For the text-containing cell, return its midpoint in [x, y] coordinate format. 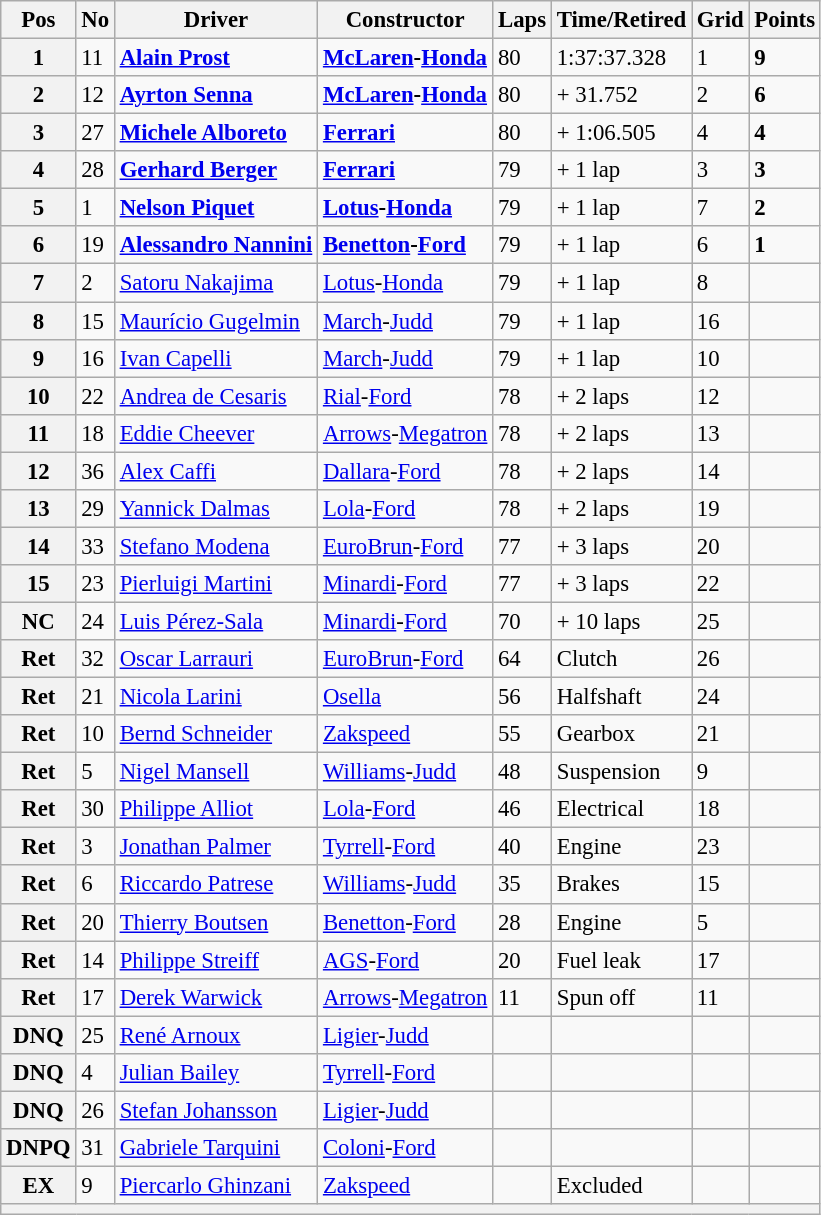
Halfshaft [621, 697]
33 [95, 546]
27 [95, 133]
Fuel leak [621, 960]
AGS-Ford [406, 960]
Stefano Modena [216, 546]
Brakes [621, 885]
Time/Retired [621, 20]
Thierry Boutsen [216, 922]
Nelson Piquet [216, 208]
48 [522, 772]
Gabriele Tarquini [216, 1148]
Coloni-Ford [406, 1148]
+ 31.752 [621, 95]
Riccardo Patrese [216, 885]
Philippe Alliot [216, 809]
Stefan Johansson [216, 1110]
DNPQ [38, 1148]
Ayrton Senna [216, 95]
Nigel Mansell [216, 772]
Derek Warwick [216, 997]
Piercarlo Ghinzani [216, 1185]
Dallara-Ford [406, 471]
Maurício Gugelmin [216, 321]
Electrical [621, 809]
René Arnoux [216, 1035]
30 [95, 809]
Luis Pérez-Sala [216, 621]
64 [522, 659]
NC [38, 621]
Pierluigi Martini [216, 584]
+ 1:06.505 [621, 133]
Nicola Larini [216, 697]
+ 10 laps [621, 621]
46 [522, 809]
Ivan Capelli [216, 358]
Yannick Dalmas [216, 509]
Constructor [406, 20]
Excluded [621, 1185]
Points [784, 20]
55 [522, 734]
Gerhard Berger [216, 170]
Rial-Ford [406, 396]
1:37:37.328 [621, 58]
36 [95, 471]
No [95, 20]
32 [95, 659]
Alex Caffi [216, 471]
Oscar Larrauri [216, 659]
70 [522, 621]
Driver [216, 20]
40 [522, 847]
35 [522, 885]
56 [522, 697]
Andrea de Cesaris [216, 396]
Satoru Nakajima [216, 283]
Pos [38, 20]
Julian Bailey [216, 1073]
Clutch [621, 659]
Eddie Cheever [216, 433]
31 [95, 1148]
Grid [720, 20]
29 [95, 509]
Osella [406, 697]
Alessandro Nannini [216, 245]
Philippe Streiff [216, 960]
Jonathan Palmer [216, 847]
Alain Prost [216, 58]
Laps [522, 20]
Bernd Schneider [216, 734]
Michele Alboreto [216, 133]
Suspension [621, 772]
Gearbox [621, 734]
EX [38, 1185]
Spun off [621, 997]
